Detect which cell encompasses the target text, then output its (X, Y) center coordinate. 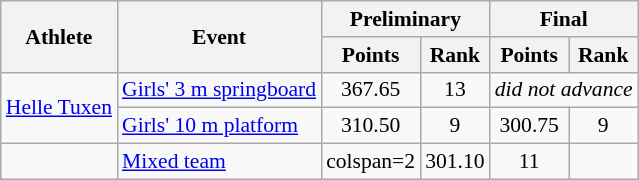
Mixed team (219, 162)
Girls' 3 m springboard (219, 90)
did not advance (564, 90)
310.50 (370, 126)
367.65 (370, 90)
301.10 (454, 162)
colspan=2 (370, 162)
Event (219, 36)
13 (454, 90)
Helle Tuxen (59, 108)
Athlete (59, 36)
Girls' 10 m platform (219, 126)
11 (530, 162)
Final (564, 19)
Preliminary (406, 19)
300.75 (530, 126)
